Output the [x, y] coordinate of the center of the cell containing the given text.  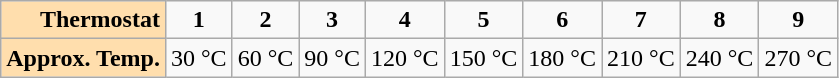
6 [562, 20]
60 °C [266, 58]
240 °C [720, 58]
180 °C [562, 58]
210 °C [642, 58]
8 [720, 20]
Approx. Temp. [84, 58]
270 °C [798, 58]
120 °C [404, 58]
9 [798, 20]
1 [198, 20]
2 [266, 20]
90 °C [332, 58]
3 [332, 20]
30 °C [198, 58]
4 [404, 20]
7 [642, 20]
5 [484, 20]
150 °C [484, 58]
Thermostat [84, 20]
